Extract the (X, Y) coordinate from the center of the cell holding the provided text.  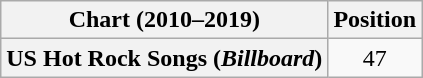
US Hot Rock Songs (Billboard) (164, 58)
Position (375, 20)
Chart (2010–2019) (164, 20)
47 (375, 58)
